Capture the cell that displays the provided text and extract its [X, Y] central coordinate. 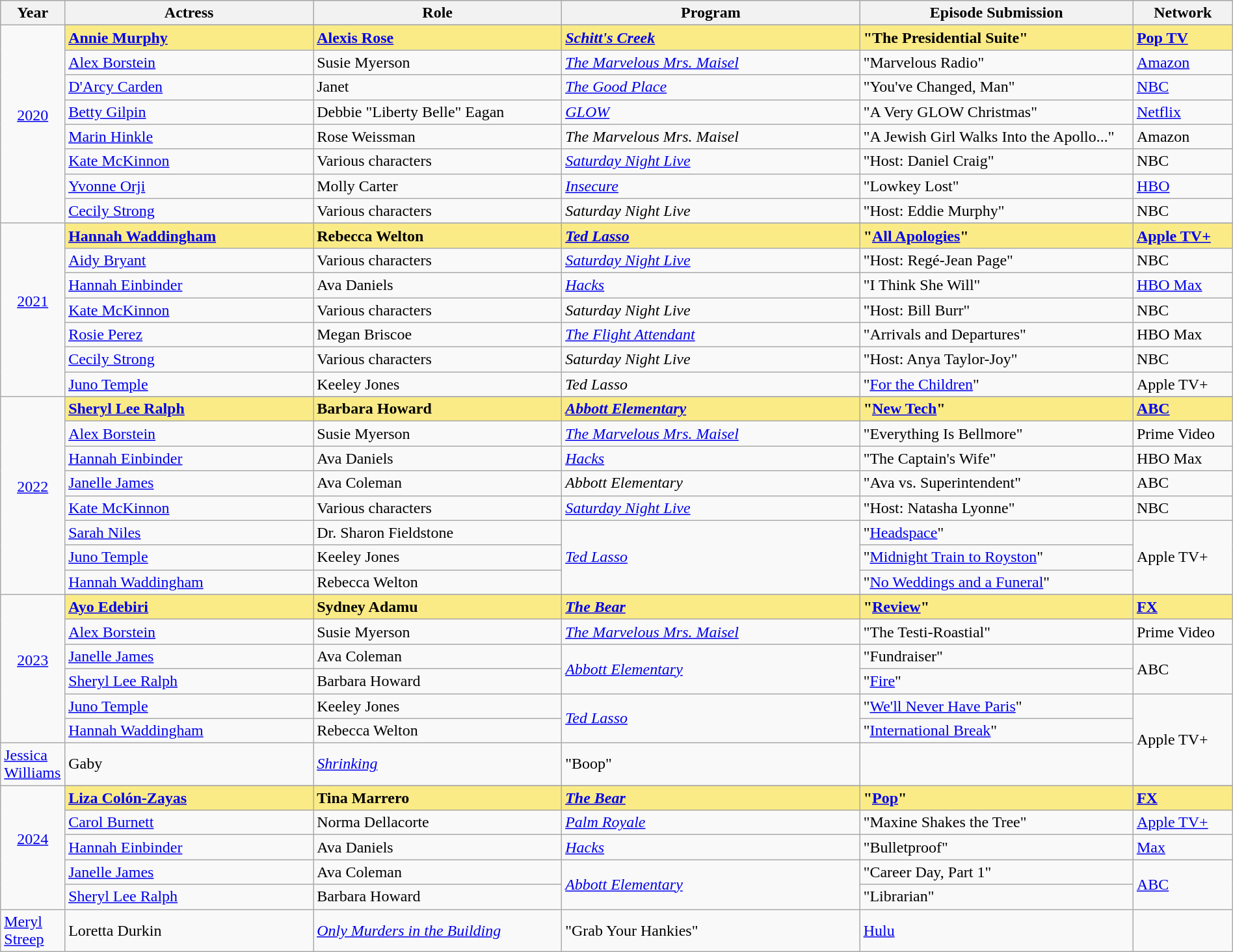
2024 [33, 847]
GLOW [711, 112]
HBO [1182, 186]
"Librarian" [996, 897]
"The Testi-Roastial" [996, 631]
Annie Murphy [189, 38]
"A Jewish Girl Walks Into the Apollo..." [996, 137]
2022 [33, 496]
Sarah Niles [189, 533]
"A Very GLOW Christmas" [996, 112]
"Host: Eddie Murphy" [996, 211]
"Host: Regé-Jean Page" [996, 260]
Janet [438, 87]
"Ava vs. Superintendent" [996, 483]
Jessica Williams [33, 765]
"Host: Natasha Lyonne" [996, 508]
Ayo Edebiri [189, 607]
"We'll Never Have Paris" [996, 706]
"New Tech" [996, 409]
"Lowkey Lost" [996, 186]
"Host: Bill Burr" [996, 310]
Yvonne Orji [189, 186]
2021 [33, 310]
"You've Changed, Man" [996, 87]
Role [438, 13]
2020 [33, 124]
Palm Royale [711, 823]
Gaby [189, 765]
Dr. Sharon Fieldstone [438, 533]
"Midnight Train to Royston" [996, 557]
Rose Weissman [438, 137]
Liza Colón-Zayas [189, 798]
Megan Briscoe [438, 335]
Tina Marrero [438, 798]
Alexis Rose [438, 38]
Netflix [1182, 112]
Actress [189, 13]
"Marvelous Radio" [996, 62]
"Everything Is Bellmore" [996, 434]
"Headspace" [996, 533]
Schitt's Creek [711, 38]
"No Weddings and a Funeral" [996, 582]
"For the Children" [996, 384]
Rosie Perez [189, 335]
Max [1182, 847]
"Career Day, Part 1" [996, 872]
"Arrivals and Departures" [996, 335]
Betty Gilpin [189, 112]
Debbie "Liberty Belle" Eagan [438, 112]
2023 [33, 668]
Carol Burnett [189, 823]
"The Presidential Suite" [996, 38]
Network [1182, 13]
"Fundraiser" [996, 656]
Loretta Durkin [189, 930]
"Fire" [996, 681]
D'Arcy Carden [189, 87]
"International Break" [996, 731]
"Grab Your Hankies" [711, 930]
"Boop" [711, 765]
Sydney Adamu [438, 607]
"I Think She Will" [996, 285]
"Maxine Shakes the Tree" [996, 823]
Shrinking [438, 765]
Norma Dellacorte [438, 823]
The Flight Attendant [711, 335]
Episode Submission [996, 13]
Meryl Streep [33, 930]
Pop TV [1182, 38]
Program [711, 13]
"Bulletproof" [996, 847]
Year [33, 13]
Marin Hinkle [189, 137]
"Host: Daniel Craig" [996, 161]
Hulu [996, 930]
Aidy Bryant [189, 260]
"Pop" [996, 798]
"All Apologies" [996, 235]
Insecure [711, 186]
"The Captain's Wife" [996, 458]
"Host: Anya Taylor-Joy" [996, 360]
"Review" [996, 607]
Molly Carter [438, 186]
Only Murders in the Building [438, 930]
The Good Place [711, 87]
